Capture the cell that displays the provided text and extract its (X, Y) central coordinate. 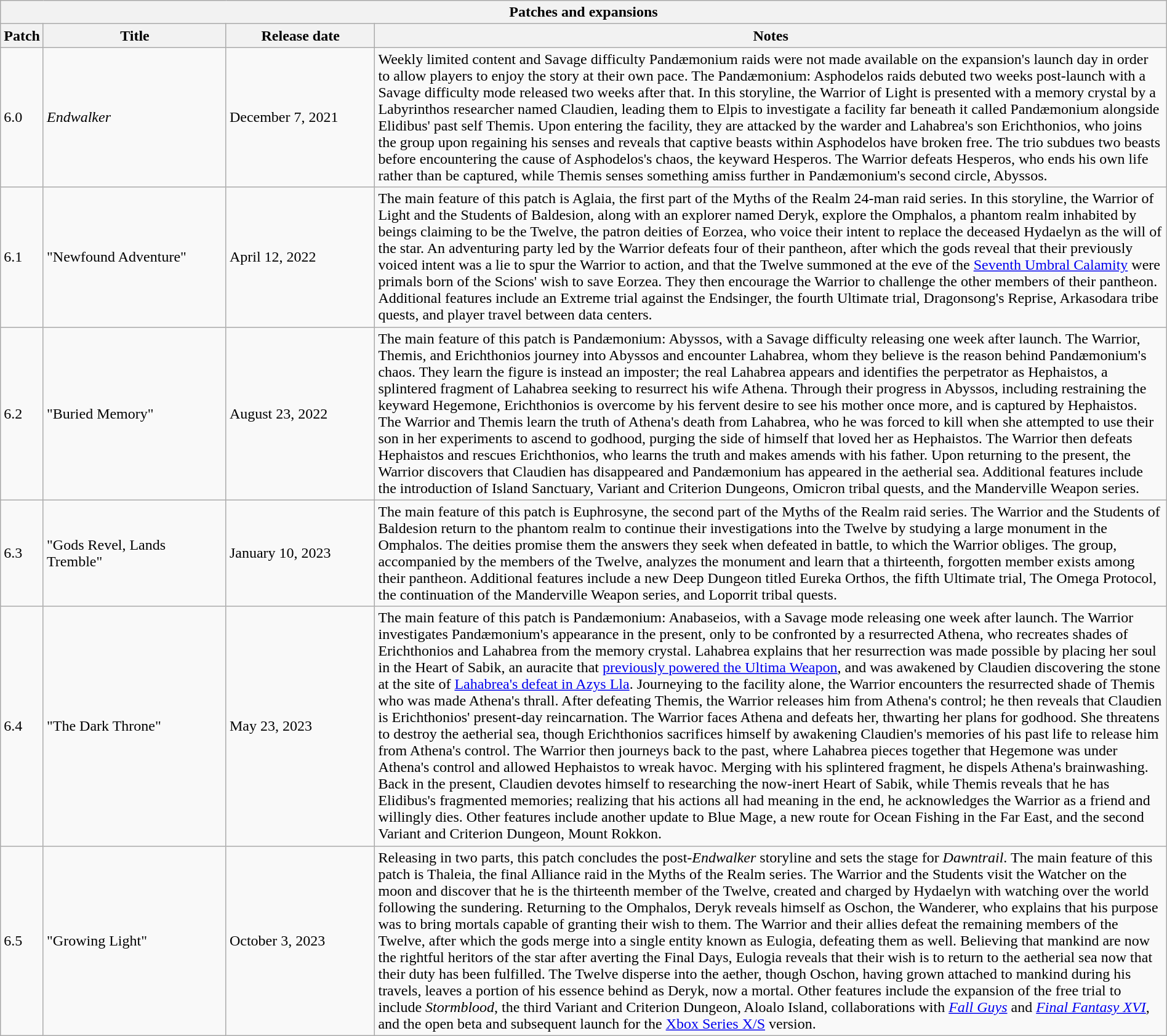
6.0 (22, 117)
"Newfound Adventure" (134, 257)
6.3 (22, 553)
December 7, 2021 (300, 117)
May 23, 2023 (300, 726)
"The Dark Throne" (134, 726)
6.4 (22, 726)
"Buried Memory" (134, 414)
October 3, 2023 (300, 941)
6.2 (22, 414)
6.1 (22, 257)
Endwalker (134, 117)
6.5 (22, 941)
Notes (771, 36)
April 12, 2022 (300, 257)
August 23, 2022 (300, 414)
"Growing Light" (134, 941)
January 10, 2023 (300, 553)
Title (134, 36)
"Gods Revel, Lands Tremble" (134, 553)
Patch (22, 36)
Release date (300, 36)
Patches and expansions (583, 12)
